Output the (X, Y) coordinate of the center of the cell containing the given text.  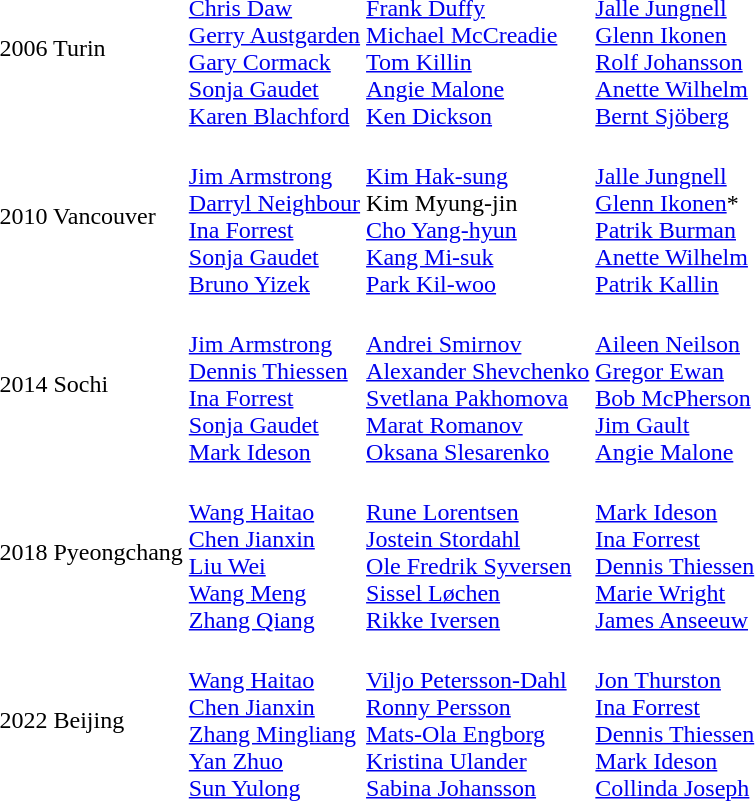
Wang HaitaoChen JianxinLiu WeiWang MengZhang Qiang (274, 552)
Andrei SmirnovAlexander ShevchenkoSvetlana PakhomovaMarat RomanovOksana Slesarenko (478, 384)
Jim ArmstrongDennis ThiessenIna ForrestSonja GaudetMark Ideson (274, 384)
Kim Hak-sungKim Myung-jinCho Yang-hyunKang Mi-sukPark Kil-woo (478, 216)
Jim ArmstrongDarryl NeighbourIna ForrestSonja GaudetBruno Yizek (274, 216)
Rune LorentsenJostein StordahlOle Fredrik SyversenSissel LøchenRikke Iversen (478, 552)
